Return (x, y) of the center of cell containing provided text 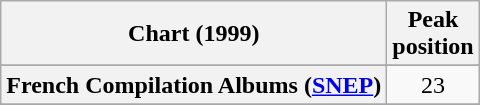
Chart (1999) (194, 34)
French Compilation Albums (SNEP) (194, 85)
Peak position (433, 34)
23 (433, 85)
